From the cell containing the given text, extract its center point as [x, y] coordinate. 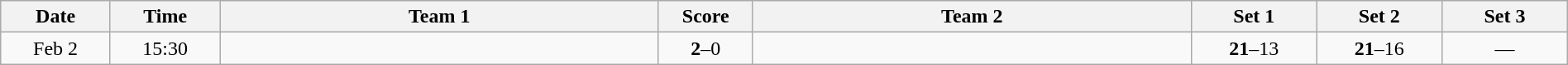
15:30 [165, 48]
Set 3 [1505, 17]
Time [165, 17]
2–0 [705, 48]
Feb 2 [56, 48]
Set 1 [1255, 17]
Team 2 [972, 17]
Set 2 [1379, 17]
— [1505, 48]
21–16 [1379, 48]
21–13 [1255, 48]
Date [56, 17]
Score [705, 17]
Team 1 [439, 17]
